Output the [x, y] coordinate of the center of the cell containing the given text.  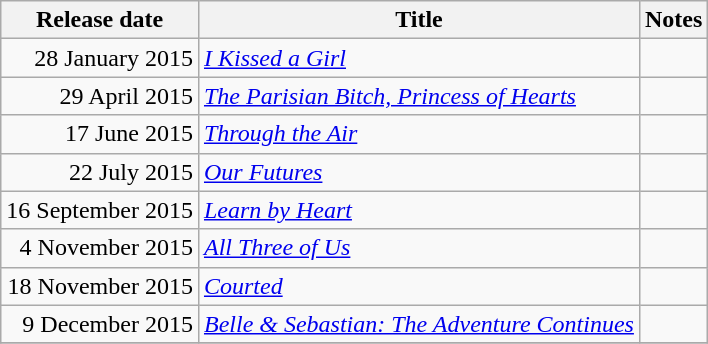
I Kissed a Girl [418, 58]
17 June 2015 [100, 134]
Notes [673, 20]
The Parisian Bitch, Princess of Hearts [418, 96]
Learn by Heart [418, 210]
16 September 2015 [100, 210]
Release date [100, 20]
All Three of Us [418, 248]
28 January 2015 [100, 58]
Courted [418, 286]
4 November 2015 [100, 248]
Through the Air [418, 134]
29 April 2015 [100, 96]
Title [418, 20]
18 November 2015 [100, 286]
9 December 2015 [100, 324]
Our Futures [418, 172]
Belle & Sebastian: The Adventure Continues [418, 324]
22 July 2015 [100, 172]
